Search for the cell housing the specified text and yield its [X, Y] center coordinate. 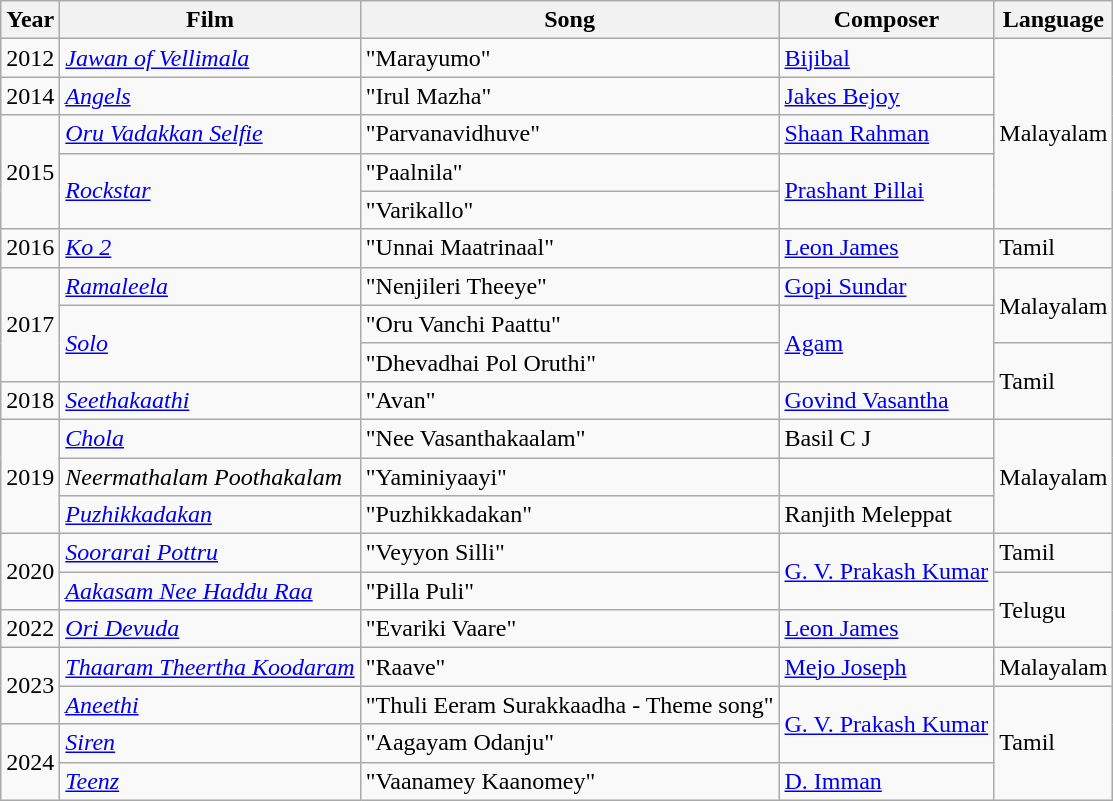
"Evariki Vaare" [570, 629]
Mejo Joseph [886, 667]
Neermathalam Poothakalam [210, 477]
Ranjith Meleppat [886, 515]
Year [30, 20]
Puzhikkadakan [210, 515]
"Irul Mazha" [570, 96]
Siren [210, 743]
2017 [30, 324]
Jakes Bejoy [886, 96]
2014 [30, 96]
Govind Vasantha [886, 400]
Oru Vadakkan Selfie [210, 134]
2018 [30, 400]
Telugu [1054, 610]
"Marayumo" [570, 58]
"Nee Vasanthakaalam" [570, 438]
Language [1054, 20]
Aakasam Nee Haddu Raa [210, 591]
"Aagayam Odanju" [570, 743]
Thaaram Theertha Koodaram [210, 667]
Gopi Sundar [886, 286]
Ko 2 [210, 248]
"Unnai Maatrinaal" [570, 248]
Bijibal [886, 58]
"Vaanamey Kaanomey" [570, 781]
Film [210, 20]
Agam [886, 343]
2012 [30, 58]
2022 [30, 629]
"Pilla Puli" [570, 591]
"Veyyon Silli" [570, 553]
Chola [210, 438]
Teenz [210, 781]
"Nenjileri Theeye" [570, 286]
Aneethi [210, 705]
2019 [30, 476]
Shaan Rahman [886, 134]
"Dhevadhai Pol Oruthi" [570, 362]
Jawan of Vellimala [210, 58]
"Raave" [570, 667]
2016 [30, 248]
"Puzhikkadakan" [570, 515]
"Yaminiyaayi" [570, 477]
"Parvanavidhuve" [570, 134]
Basil C J [886, 438]
2023 [30, 686]
"Avan" [570, 400]
"Paalnila" [570, 172]
Angels [210, 96]
"Varikallo" [570, 210]
"Oru Vanchi Paattu" [570, 324]
Ramaleela [210, 286]
Ori Devuda [210, 629]
2015 [30, 172]
Soorarai Pottru [210, 553]
"Thuli Eeram Surakkaadha - Theme song" [570, 705]
2020 [30, 572]
2024 [30, 762]
Seethakaathi [210, 400]
Song [570, 20]
Rockstar [210, 191]
D. Imman [886, 781]
Prashant Pillai [886, 191]
Composer [886, 20]
Solo [210, 343]
